Locate the cell with the specified text and output its (X, Y) center coordinate. 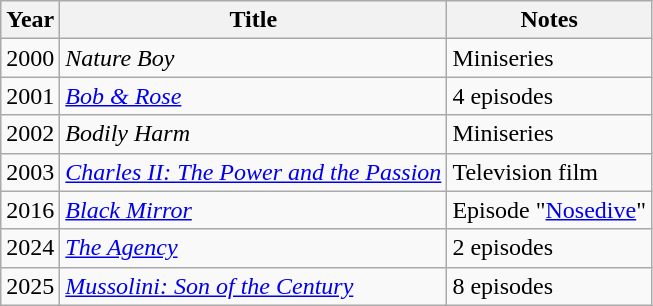
2025 (30, 286)
2002 (30, 134)
Mussolini: Son of the Century (254, 286)
2024 (30, 248)
The Agency (254, 248)
Charles II: The Power and the Passion (254, 172)
Bodily Harm (254, 134)
Episode "Nosedive" (550, 210)
Nature Boy (254, 58)
2000 (30, 58)
Bob & Rose (254, 96)
4 episodes (550, 96)
Notes (550, 20)
Television film (550, 172)
Black Mirror (254, 210)
Year (30, 20)
2 episodes (550, 248)
2001 (30, 96)
2016 (30, 210)
2003 (30, 172)
8 episodes (550, 286)
Title (254, 20)
